Pinpoint the cell where the given text exists, returning its [x, y] midpoint coordinate. 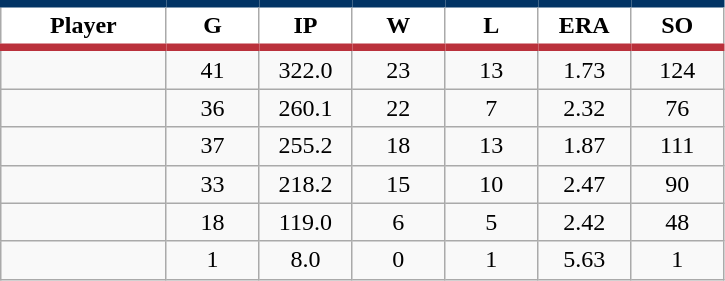
41 [212, 68]
2.42 [584, 222]
33 [212, 184]
119.0 [306, 222]
L [492, 26]
IP [306, 26]
48 [678, 222]
Player [84, 26]
218.2 [306, 184]
G [212, 26]
124 [678, 68]
76 [678, 108]
90 [678, 184]
ERA [584, 26]
5 [492, 222]
111 [678, 146]
15 [398, 184]
10 [492, 184]
37 [212, 146]
1.87 [584, 146]
6 [398, 222]
SO [678, 26]
322.0 [306, 68]
5.63 [584, 260]
8.0 [306, 260]
23 [398, 68]
7 [492, 108]
W [398, 26]
22 [398, 108]
2.47 [584, 184]
260.1 [306, 108]
36 [212, 108]
2.32 [584, 108]
1.73 [584, 68]
255.2 [306, 146]
0 [398, 260]
